From the cell containing the given text, extract its center point as (X, Y) coordinate. 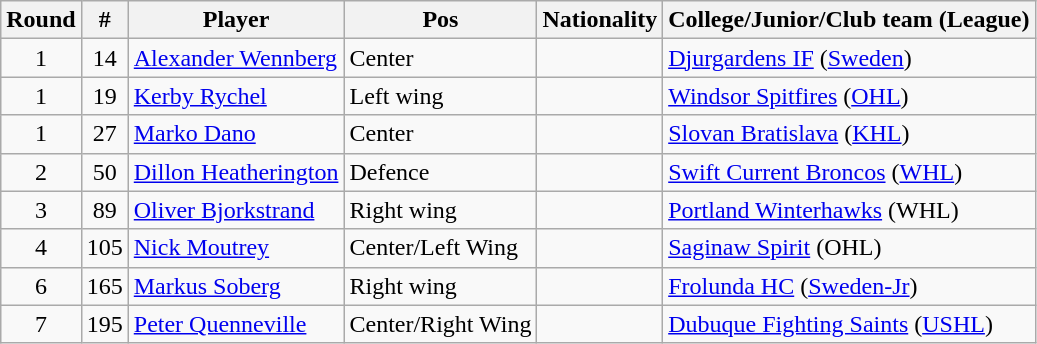
Windsor Spitfires (OHL) (849, 96)
Markus Soberg (236, 286)
4 (41, 248)
19 (104, 96)
14 (104, 58)
Portland Winterhawks (WHL) (849, 210)
Oliver Bjorkstrand (236, 210)
195 (104, 324)
Djurgardens IF (Sweden) (849, 58)
89 (104, 210)
College/Junior/Club team (League) (849, 20)
3 (41, 210)
165 (104, 286)
Nationality (600, 20)
Kerby Rychel (236, 96)
Alexander Wennberg (236, 58)
Peter Quenneville (236, 324)
Nick Moutrey (236, 248)
Player (236, 20)
Defence (440, 172)
105 (104, 248)
Center/Right Wing (440, 324)
Marko Dano (236, 134)
Swift Current Broncos (WHL) (849, 172)
2 (41, 172)
Slovan Bratislava (KHL) (849, 134)
Pos (440, 20)
Round (41, 20)
Center/Left Wing (440, 248)
Frolunda HC (Sweden-Jr) (849, 286)
27 (104, 134)
7 (41, 324)
Dillon Heatherington (236, 172)
Left wing (440, 96)
50 (104, 172)
6 (41, 286)
Saginaw Spirit (OHL) (849, 248)
Dubuque Fighting Saints (USHL) (849, 324)
# (104, 20)
